Search for the cell housing the specified text and yield its (x, y) center coordinate. 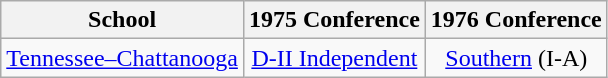
1975 Conference (334, 20)
Tennessee–Chattanooga (122, 58)
School (122, 20)
D-II Independent (334, 58)
1976 Conference (516, 20)
Southern (I-A) (516, 58)
